Provide the [x, y] coordinate of the cell's center where the given text is located.  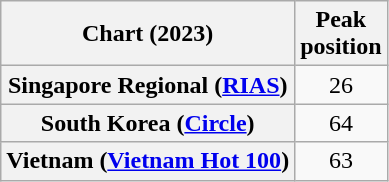
26 [341, 85]
Singapore Regional (RIAS) [148, 85]
64 [341, 123]
South Korea (Circle) [148, 123]
Chart (2023) [148, 34]
63 [341, 161]
Vietnam (Vietnam Hot 100) [148, 161]
Peakposition [341, 34]
